Provide the (x, y) coordinate of the cell's center where the given text is located.  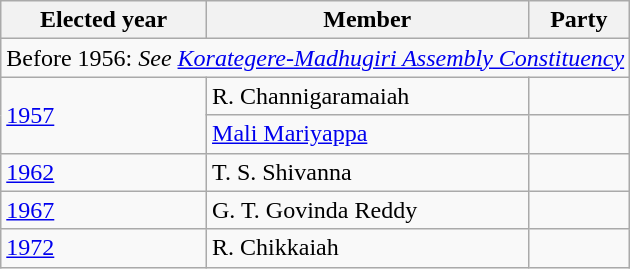
Mali Mariyappa (368, 134)
1972 (104, 248)
Party (579, 20)
R. Chikkaiah (368, 248)
G. T. Govinda Reddy (368, 210)
1957 (104, 115)
T. S. Shivanna (368, 172)
Member (368, 20)
Before 1956: See Korategere-Madhugiri Assembly Constituency (316, 58)
Elected year (104, 20)
1967 (104, 210)
R. Channigaramaiah (368, 96)
1962 (104, 172)
